From the cell containing the given text, extract its center point as [X, Y] coordinate. 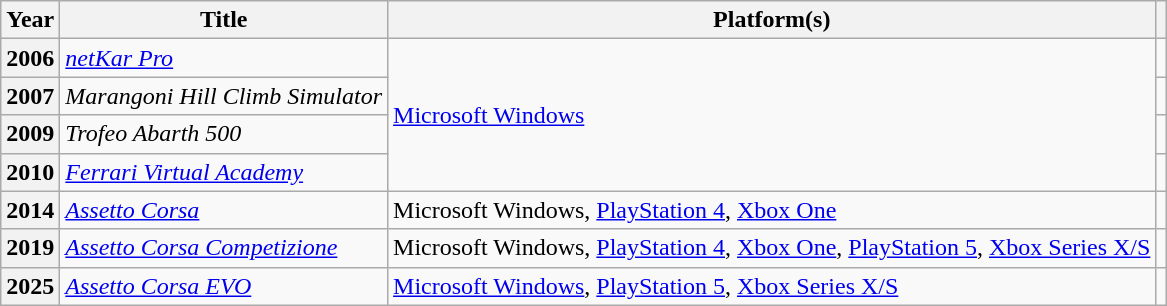
Microsoft Windows, PlayStation 4, Xbox One, PlayStation 5, Xbox Series X/S [772, 248]
2014 [30, 210]
Trofeo Abarth 500 [224, 134]
2009 [30, 134]
netKar Pro [224, 58]
Marangoni Hill Climb Simulator [224, 96]
Microsoft Windows, PlayStation 4, Xbox One [772, 210]
2010 [30, 172]
Assetto Corsa Competizione [224, 248]
2025 [30, 286]
Title [224, 20]
Platform(s) [772, 20]
2019 [30, 248]
Microsoft Windows [772, 115]
Assetto Corsa [224, 210]
Assetto Corsa EVO [224, 286]
Ferrari Virtual Academy [224, 172]
2006 [30, 58]
Year [30, 20]
Microsoft Windows, PlayStation 5, Xbox Series X/S [772, 286]
2007 [30, 96]
